From the cell containing the given text, extract its center point as [X, Y] coordinate. 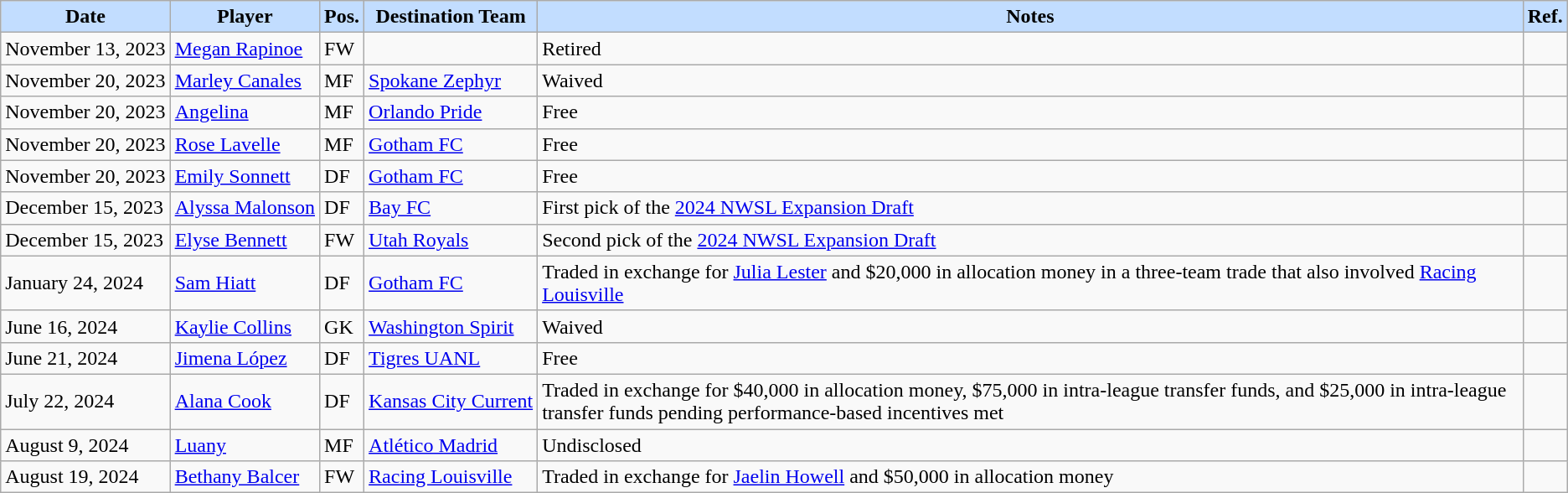
Alyssa Malonson [245, 208]
July 22, 2024 [85, 401]
Spokane Zephyr [451, 80]
Traded in exchange for Julia Lester and $20,000 in allocation money in a three-team trade that also involved Racing Louisville [1030, 283]
Pos. [342, 17]
November 13, 2023 [85, 49]
Angelina [245, 112]
Retired [1030, 49]
Player [245, 17]
Luany [245, 445]
August 9, 2024 [85, 445]
Kaylie Collins [245, 326]
Rose Lavelle [245, 144]
Orlando Pride [451, 112]
Elyse Bennett [245, 240]
Bethany Balcer [245, 477]
First pick of the 2024 NWSL Expansion Draft [1030, 208]
Washington Spirit [451, 326]
June 16, 2024 [85, 326]
Ref. [1545, 17]
August 19, 2024 [85, 477]
Notes [1030, 17]
Racing Louisville [451, 477]
Marley Canales [245, 80]
Megan Rapinoe [245, 49]
Utah Royals [451, 240]
GK [342, 326]
Second pick of the 2024 NWSL Expansion Draft [1030, 240]
Alana Cook [245, 401]
Jimena López [245, 358]
January 24, 2024 [85, 283]
Tigres UANL [451, 358]
Atlético Madrid [451, 445]
June 21, 2024 [85, 358]
Traded in exchange for Jaelin Howell and $50,000 in allocation money [1030, 477]
Emily Sonnett [245, 176]
Destination Team [451, 17]
Kansas City Current [451, 401]
Sam Hiatt [245, 283]
Bay FC [451, 208]
Date [85, 17]
Undisclosed [1030, 445]
